Capture the cell that displays the provided text and extract its (X, Y) central coordinate. 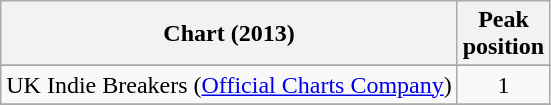
Chart (2013) (229, 34)
Peakposition (503, 34)
1 (503, 85)
UK Indie Breakers (Official Charts Company) (229, 85)
